Detect which cell encompasses the target text, then output its (X, Y) center coordinate. 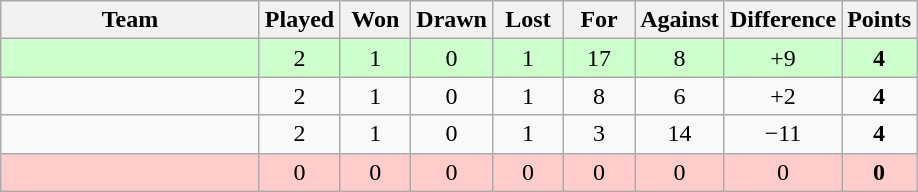
−11 (782, 134)
14 (680, 134)
Points (880, 20)
Against (680, 20)
Played (299, 20)
3 (600, 134)
+2 (782, 96)
6 (680, 96)
17 (600, 58)
Lost (528, 20)
Difference (782, 20)
Won (376, 20)
Team (130, 20)
For (600, 20)
+9 (782, 58)
Drawn (452, 20)
